Find where the given text appears and provide that cell's center as [x, y] coordinate. 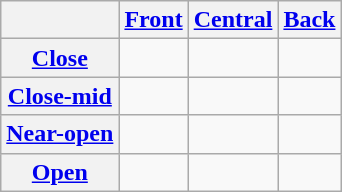
Back [310, 20]
Close [60, 58]
Front [154, 20]
Central [233, 20]
Near-open [60, 134]
Open [60, 172]
Close-mid [60, 96]
